Capture the cell that displays the provided text and extract its (x, y) central coordinate. 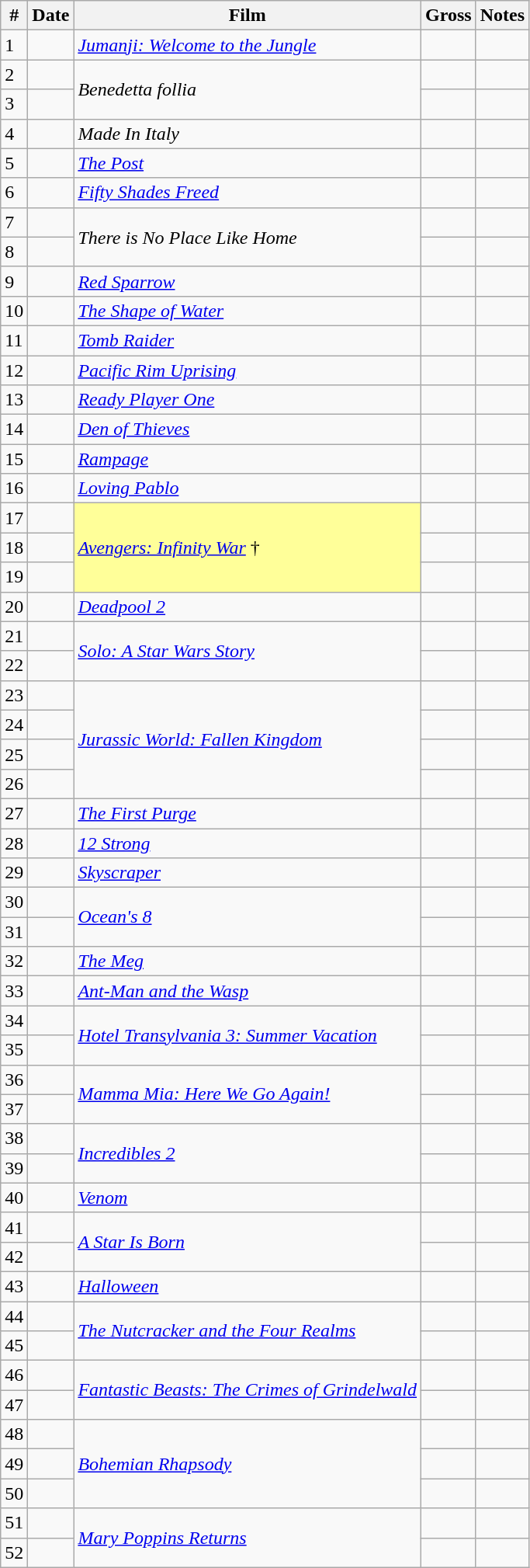
29 (14, 873)
Mamma Mia: Here We Go Again! (248, 1094)
A Star Is Born (248, 1242)
22 (14, 666)
7 (14, 222)
39 (14, 1168)
15 (14, 459)
Den of Thieves (248, 429)
37 (14, 1109)
Bohemian Rhapsody (248, 1464)
31 (14, 932)
3 (14, 104)
Avengers: Infinity War † (248, 548)
Date (51, 16)
24 (14, 725)
50 (14, 1493)
27 (14, 813)
4 (14, 134)
The Nutcracker and the Four Realms (248, 1331)
43 (14, 1286)
45 (14, 1346)
Solo: A Star Wars Story (248, 651)
38 (14, 1139)
6 (14, 193)
1 (14, 45)
There is No Place Like Home (248, 237)
30 (14, 902)
2 (14, 75)
Halloween (248, 1286)
Benedetta follia (248, 89)
12 (14, 370)
19 (14, 577)
5 (14, 163)
42 (14, 1257)
Film (248, 16)
Ocean's 8 (248, 917)
12 Strong (248, 843)
The Meg (248, 961)
Made In Italy (248, 134)
36 (14, 1080)
44 (14, 1316)
18 (14, 548)
41 (14, 1227)
10 (14, 311)
Mary Poppins Returns (248, 1538)
11 (14, 340)
Ready Player One (248, 400)
Incredibles 2 (248, 1153)
Venom (248, 1198)
Deadpool 2 (248, 607)
Fifty Shades Freed (248, 193)
Ant-Man and the Wasp (248, 991)
8 (14, 252)
17 (14, 518)
32 (14, 961)
49 (14, 1464)
35 (14, 1050)
48 (14, 1434)
Rampage (248, 459)
Tomb Raider (248, 340)
21 (14, 636)
28 (14, 843)
Red Sparrow (248, 281)
9 (14, 281)
26 (14, 784)
16 (14, 488)
14 (14, 429)
The Shape of Water (248, 311)
40 (14, 1198)
Jumanji: Welcome to the Jungle (248, 45)
# (14, 16)
47 (14, 1405)
Notes (502, 16)
The First Purge (248, 813)
34 (14, 1020)
Hotel Transylvania 3: Summer Vacation (248, 1035)
Skyscraper (248, 873)
Jurassic World: Fallen Kingdom (248, 739)
Fantastic Beasts: The Crimes of Grindelwald (248, 1390)
Gross (449, 16)
51 (14, 1523)
Pacific Rim Uprising (248, 370)
46 (14, 1375)
23 (14, 695)
13 (14, 400)
20 (14, 607)
The Post (248, 163)
Loving Pablo (248, 488)
52 (14, 1552)
25 (14, 754)
33 (14, 991)
